Identify which cell holds the provided text, then report its [X, Y] central coordinate. 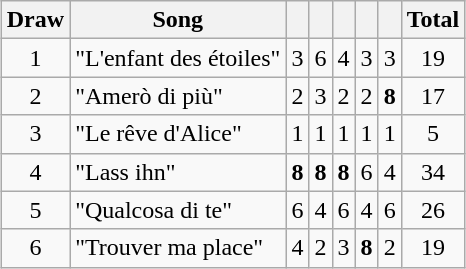
Draw [35, 20]
34 [433, 172]
"Lass ihn" [178, 172]
Song [178, 20]
"Qualcosa di te" [178, 210]
26 [433, 210]
"L'enfant des étoiles" [178, 58]
"Trouver ma place" [178, 248]
"Amerò di più" [178, 96]
17 [433, 96]
Total [433, 20]
"Le rêve d'Alice" [178, 134]
